Extract the (x, y) coordinate from the center of the cell holding the provided text.  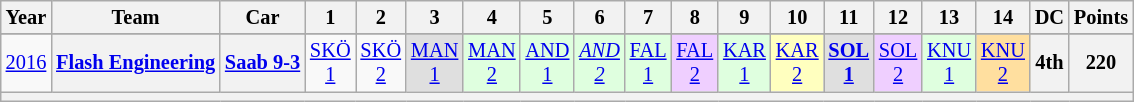
SOL1 (849, 63)
4 (492, 17)
9 (744, 17)
Team (136, 17)
Year (26, 17)
SOL2 (898, 63)
KNU2 (1003, 63)
14 (1003, 17)
FAL1 (648, 63)
11 (849, 17)
AND2 (599, 63)
SKÖ1 (330, 63)
7 (648, 17)
12 (898, 17)
220 (1101, 63)
AND1 (547, 63)
3 (434, 17)
10 (798, 17)
2 (381, 17)
1 (330, 17)
FAL2 (694, 63)
MAN1 (434, 63)
KAR2 (798, 63)
MAN2 (492, 63)
DC (1050, 17)
Saab 9-3 (262, 63)
13 (949, 17)
4th (1050, 63)
5 (547, 17)
SKÖ2 (381, 63)
2016 (26, 63)
6 (599, 17)
8 (694, 17)
KNU1 (949, 63)
Points (1101, 17)
Flash Engineering (136, 63)
Car (262, 17)
KAR1 (744, 63)
